From the cell containing the given text, extract its center point as [X, Y] coordinate. 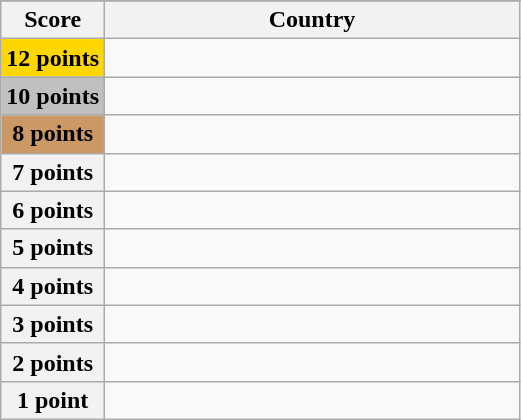
10 points [53, 96]
7 points [53, 172]
3 points [53, 324]
Country [312, 20]
12 points [53, 58]
6 points [53, 210]
2 points [53, 362]
1 point [53, 400]
8 points [53, 134]
5 points [53, 248]
4 points [53, 286]
Score [53, 20]
